Detect which cell encompasses the target text, then output its [x, y] center coordinate. 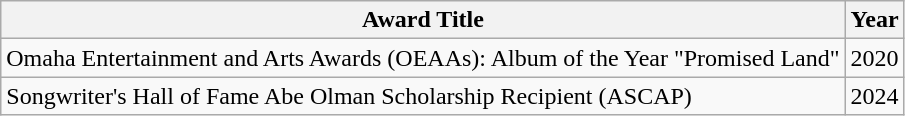
Songwriter's Hall of Fame Abe Olman Scholarship Recipient (ASCAP) [423, 96]
2020 [874, 58]
2024 [874, 96]
Year [874, 20]
Award Title [423, 20]
Omaha Entertainment and Arts Awards (OEAAs): Album of the Year "Promised Land" [423, 58]
